Detect which cell encompasses the target text, then output its [x, y] center coordinate. 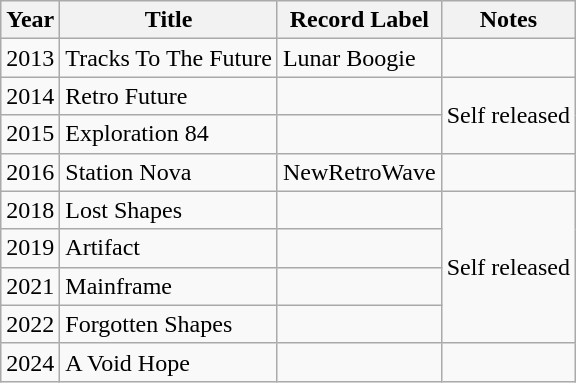
2021 [30, 286]
2024 [30, 362]
2014 [30, 96]
Station Nova [169, 172]
2018 [30, 210]
2015 [30, 134]
2013 [30, 58]
Title [169, 20]
Lunar Boogie [359, 58]
NewRetroWave [359, 172]
Notes [508, 20]
2019 [30, 248]
Exploration 84 [169, 134]
2016 [30, 172]
Mainframe [169, 286]
Forgotten Shapes [169, 324]
Retro Future [169, 96]
Tracks To The Future [169, 58]
Lost Shapes [169, 210]
2022 [30, 324]
Artifact [169, 248]
Year [30, 20]
A Void Hope [169, 362]
Record Label [359, 20]
